Return [x, y] of the center of cell containing provided text 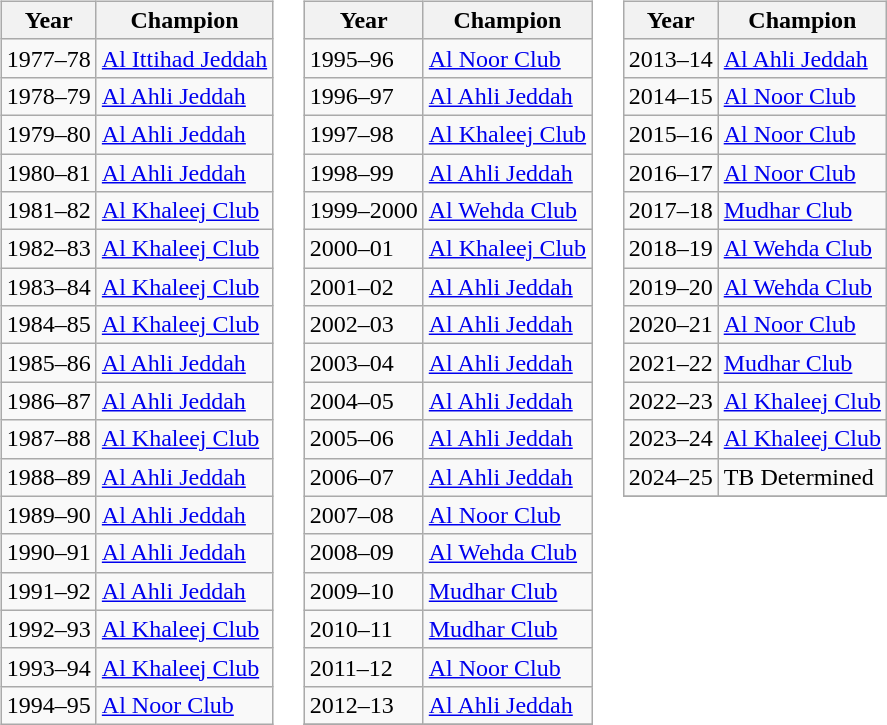
1994–95 [48, 705]
1978–79 [48, 96]
1984–85 [48, 325]
2000–01 [364, 249]
2024–25 [670, 477]
2003–04 [364, 363]
1989–90 [48, 515]
1979–80 [48, 134]
Al Ittihad Jeddah [184, 58]
1987–88 [48, 439]
1999–2000 [364, 211]
2005–06 [364, 439]
2018–19 [670, 249]
2016–17 [670, 173]
1983–84 [48, 287]
2013–14 [670, 58]
1980–81 [48, 173]
2015–16 [670, 134]
1995–96 [364, 58]
2023–24 [670, 439]
2009–10 [364, 591]
2019–20 [670, 287]
2017–18 [670, 211]
2001–02 [364, 287]
2006–07 [364, 477]
TB Determined [802, 477]
2021–22 [670, 363]
2002–03 [364, 325]
1993–94 [48, 667]
1986–87 [48, 401]
2007–08 [364, 515]
1988–89 [48, 477]
1985–86 [48, 363]
2020–21 [670, 325]
1982–83 [48, 249]
2010–11 [364, 629]
2011–12 [364, 667]
2004–05 [364, 401]
2012–13 [364, 705]
2014–15 [670, 96]
1997–98 [364, 134]
2008–09 [364, 553]
2022–23 [670, 401]
1991–92 [48, 591]
1992–93 [48, 629]
1998–99 [364, 173]
1981–82 [48, 211]
1977–78 [48, 58]
1990–91 [48, 553]
1996–97 [364, 96]
